Identify which cell holds the provided text, then report its (x, y) central coordinate. 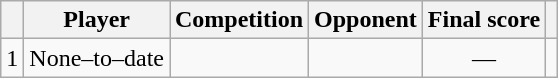
— (484, 58)
Player (97, 20)
None–to–date (97, 58)
1 (12, 58)
Competition (240, 20)
Opponent (366, 20)
Final score (484, 20)
